Provide the [X, Y] coordinate of the cell's center where the given text is located.  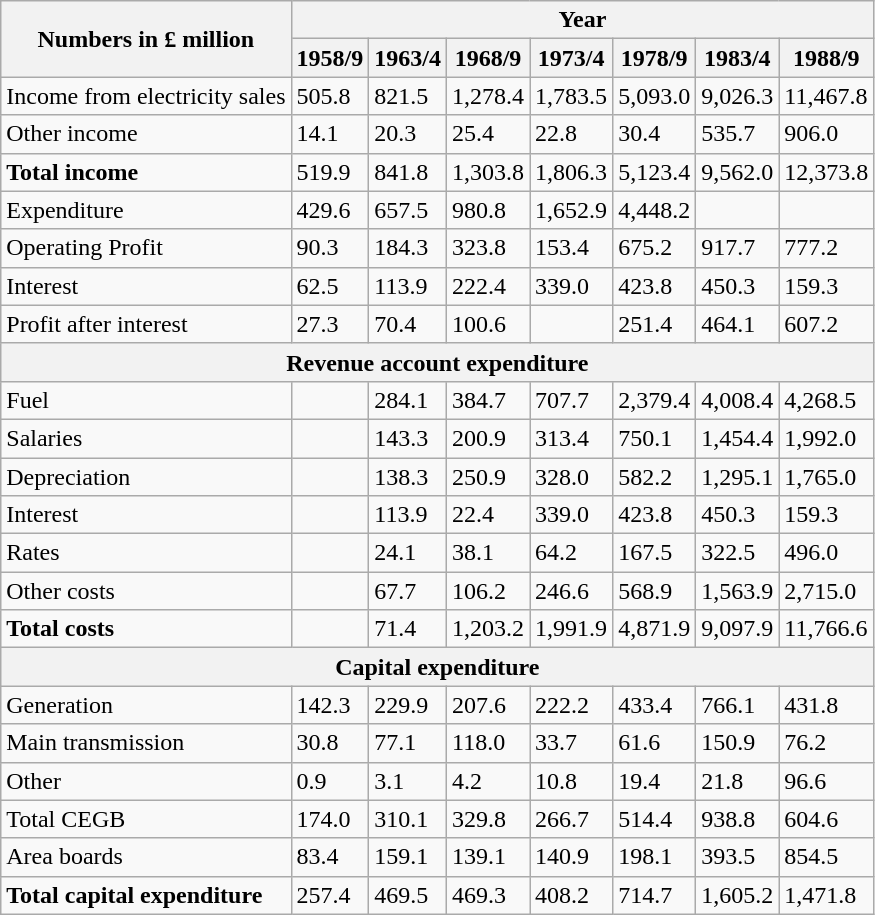
1973/4 [572, 58]
246.6 [572, 591]
496.0 [826, 553]
469.3 [488, 895]
938.8 [738, 819]
675.2 [654, 248]
1983/4 [738, 58]
198.1 [654, 857]
Depreciation [146, 477]
96.6 [826, 781]
140.9 [572, 857]
4,871.9 [654, 629]
20.3 [408, 134]
257.4 [330, 895]
Other costs [146, 591]
11,467.8 [826, 96]
Income from electricity sales [146, 96]
Total income [146, 172]
657.5 [408, 210]
393.5 [738, 857]
1978/9 [654, 58]
62.5 [330, 286]
222.2 [572, 705]
4.2 [488, 781]
38.1 [488, 553]
Main transmission [146, 743]
766.1 [738, 705]
Generation [146, 705]
328.0 [572, 477]
70.4 [408, 324]
582.2 [654, 477]
821.5 [408, 96]
1,278.4 [488, 96]
Salaries [146, 438]
429.6 [330, 210]
980.8 [488, 210]
Other income [146, 134]
Revenue account expenditure [438, 362]
Total costs [146, 629]
313.4 [572, 438]
30.8 [330, 743]
19.4 [654, 781]
27.3 [330, 324]
118.0 [488, 743]
384.7 [488, 400]
1,652.9 [572, 210]
100.6 [488, 324]
1,454.4 [738, 438]
1988/9 [826, 58]
207.6 [488, 705]
408.2 [572, 895]
266.7 [572, 819]
61.6 [654, 743]
9,562.0 [738, 172]
1,806.3 [572, 172]
77.1 [408, 743]
1,991.9 [572, 629]
854.5 [826, 857]
4,008.4 [738, 400]
Operating Profit [146, 248]
184.3 [408, 248]
143.3 [408, 438]
4,268.5 [826, 400]
Year [582, 20]
174.0 [330, 819]
167.5 [654, 553]
21.8 [738, 781]
777.2 [826, 248]
1963/4 [408, 58]
142.3 [330, 705]
Numbers in £ million [146, 39]
Capital expenditure [438, 667]
284.1 [408, 400]
906.0 [826, 134]
5,093.0 [654, 96]
1958/9 [330, 58]
33.7 [572, 743]
250.9 [488, 477]
431.8 [826, 705]
10.8 [572, 781]
604.6 [826, 819]
2,715.0 [826, 591]
139.1 [488, 857]
1,992.0 [826, 438]
433.4 [654, 705]
222.4 [488, 286]
12,373.8 [826, 172]
64.2 [572, 553]
22.8 [572, 134]
25.4 [488, 134]
5,123.4 [654, 172]
607.2 [826, 324]
535.7 [738, 134]
1,303.8 [488, 172]
90.3 [330, 248]
750.1 [654, 438]
469.5 [408, 895]
24.1 [408, 553]
9,097.9 [738, 629]
22.4 [488, 515]
67.7 [408, 591]
229.9 [408, 705]
3.1 [408, 781]
1,783.5 [572, 96]
76.2 [826, 743]
83.4 [330, 857]
30.4 [654, 134]
200.9 [488, 438]
Profit after interest [146, 324]
Total CEGB [146, 819]
2,379.4 [654, 400]
Expenditure [146, 210]
11,766.6 [826, 629]
Area boards [146, 857]
514.4 [654, 819]
1968/9 [488, 58]
329.8 [488, 819]
251.4 [654, 324]
310.1 [408, 819]
841.8 [408, 172]
1,563.9 [738, 591]
Total capital expenditure [146, 895]
4,448.2 [654, 210]
1,765.0 [826, 477]
Fuel [146, 400]
14.1 [330, 134]
71.4 [408, 629]
707.7 [572, 400]
Rates [146, 553]
1,605.2 [738, 895]
Other [146, 781]
519.9 [330, 172]
153.4 [572, 248]
505.8 [330, 96]
1,203.2 [488, 629]
9,026.3 [738, 96]
322.5 [738, 553]
568.9 [654, 591]
1,471.8 [826, 895]
714.7 [654, 895]
1,295.1 [738, 477]
159.1 [408, 857]
106.2 [488, 591]
464.1 [738, 324]
323.8 [488, 248]
0.9 [330, 781]
138.3 [408, 477]
917.7 [738, 248]
150.9 [738, 743]
